Extract the [X, Y] coordinate from the center of the cell holding the provided text.  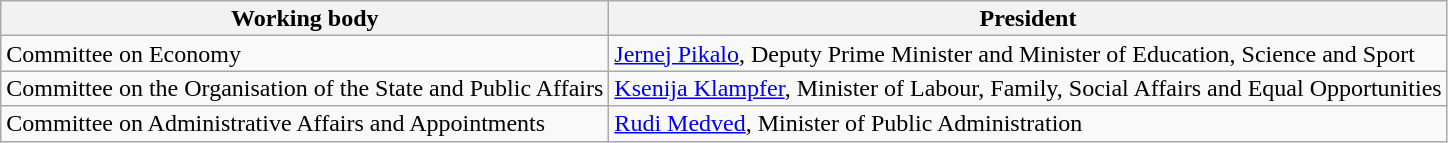
Jernej Pikalo, Deputy Prime Minister and Minister of Education, Science and Sport [1028, 54]
Committee on Economy [305, 54]
Ksenija Klampfer, Minister of Labour, Family, Social Affairs and Equal Opportunities [1028, 88]
Working body [305, 18]
President [1028, 18]
Committee on the Organisation of the State and Public Affairs [305, 88]
Committee on Administrative Affairs and Appointments [305, 124]
Rudi Medved, Minister of Public Administration [1028, 124]
